Return (x, y) of the center of cell containing provided text 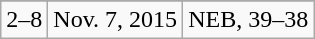
2–8 (24, 20)
Nov. 7, 2015 (116, 20)
NEB, 39–38 (248, 20)
